Search for the cell housing the specified text and yield its [x, y] center coordinate. 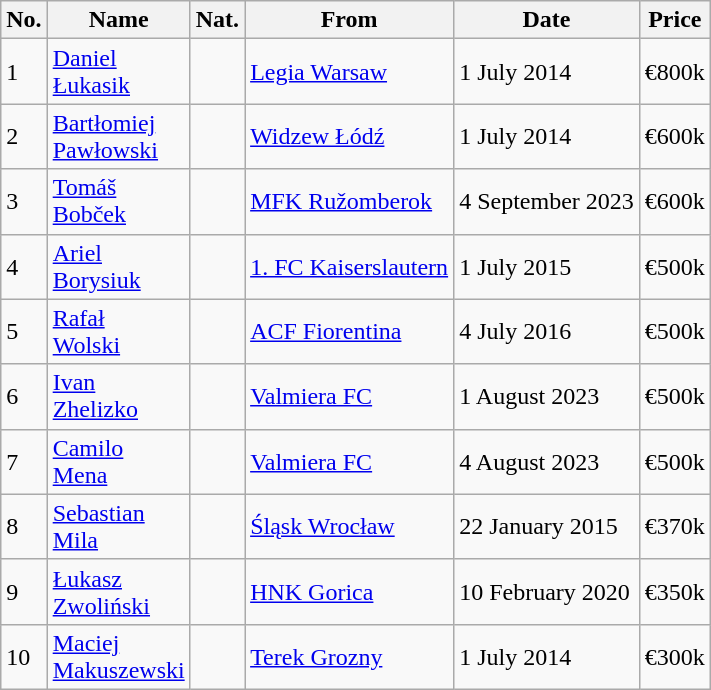
Name [118, 20]
1 August 2023 [547, 396]
Price [674, 20]
Date [547, 20]
€370k [674, 526]
9 [24, 592]
ŁukaszZwoliński [118, 592]
4 July 2016 [547, 332]
8 [24, 526]
BartłomiejPawłowski [118, 136]
7 [24, 462]
€300k [674, 656]
No. [24, 20]
ACF Fiorentina [350, 332]
2 [24, 136]
IvanZhelizko [118, 396]
SebastianMila [118, 526]
22 January 2015 [547, 526]
1 [24, 72]
CamiloMena [118, 462]
6 [24, 396]
10 [24, 656]
Widzew Łódź [350, 136]
MFK Ružomberok [350, 202]
DanielŁukasik [118, 72]
5 [24, 332]
From [350, 20]
Śląsk Wrocław [350, 526]
TomášBobček [118, 202]
1 July 2015 [547, 266]
1. FC Kaiserslautern [350, 266]
HNK Gorica [350, 592]
ArielBorysiuk [118, 266]
Legia Warsaw [350, 72]
10 February 2020 [547, 592]
€350k [674, 592]
3 [24, 202]
4 September 2023 [547, 202]
MaciejMakuszewski [118, 656]
€800k [674, 72]
4 August 2023 [547, 462]
RafałWolski [118, 332]
Nat. [217, 20]
Terek Grozny [350, 656]
4 [24, 266]
